Pinpoint the cell where the given text exists, returning its (X, Y) midpoint coordinate. 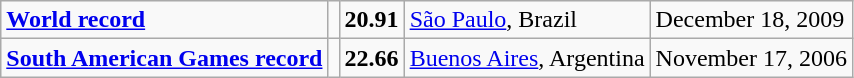
20.91 (372, 20)
World record (164, 20)
22.66 (372, 58)
South American Games record (164, 58)
São Paulo, Brazil (527, 20)
December 18, 2009 (751, 20)
November 17, 2006 (751, 58)
Buenos Aires, Argentina (527, 58)
